Scan for the cell matching the given text and deliver its [X, Y] coordinate at center. 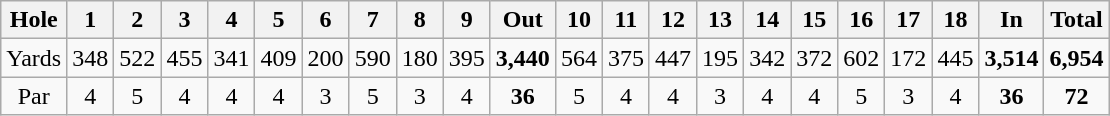
18 [956, 20]
11 [626, 20]
7 [372, 20]
180 [420, 58]
409 [278, 58]
1 [90, 20]
15 [814, 20]
16 [862, 20]
195 [720, 58]
13 [720, 20]
445 [956, 58]
3,514 [1012, 58]
341 [232, 58]
Out [522, 20]
395 [466, 58]
10 [578, 20]
200 [326, 58]
375 [626, 58]
342 [768, 58]
12 [672, 20]
348 [90, 58]
3,440 [522, 58]
602 [862, 58]
Par [34, 96]
Yards [34, 58]
172 [908, 58]
564 [578, 58]
455 [184, 58]
6,954 [1076, 58]
17 [908, 20]
590 [372, 58]
6 [326, 20]
8 [420, 20]
Total [1076, 20]
522 [138, 58]
2 [138, 20]
14 [768, 20]
372 [814, 58]
447 [672, 58]
72 [1076, 96]
9 [466, 20]
Hole [34, 20]
In [1012, 20]
